Return [X, Y] of the center of cell containing provided text 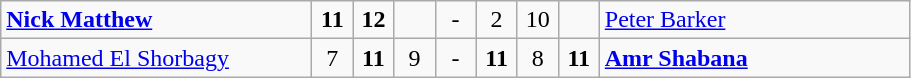
2 [496, 20]
Nick Matthew [156, 20]
Mohamed El Shorbagy [156, 58]
9 [414, 58]
10 [538, 20]
Amr Shabana [754, 58]
8 [538, 58]
Peter Barker [754, 20]
7 [332, 58]
12 [374, 20]
